Find where the given text appears and provide that cell's center as [X, Y] coordinate. 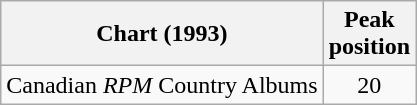
Peakposition [369, 34]
20 [369, 85]
Canadian RPM Country Albums [162, 85]
Chart (1993) [162, 34]
